Scan for the cell matching the given text and deliver its (X, Y) coordinate at center. 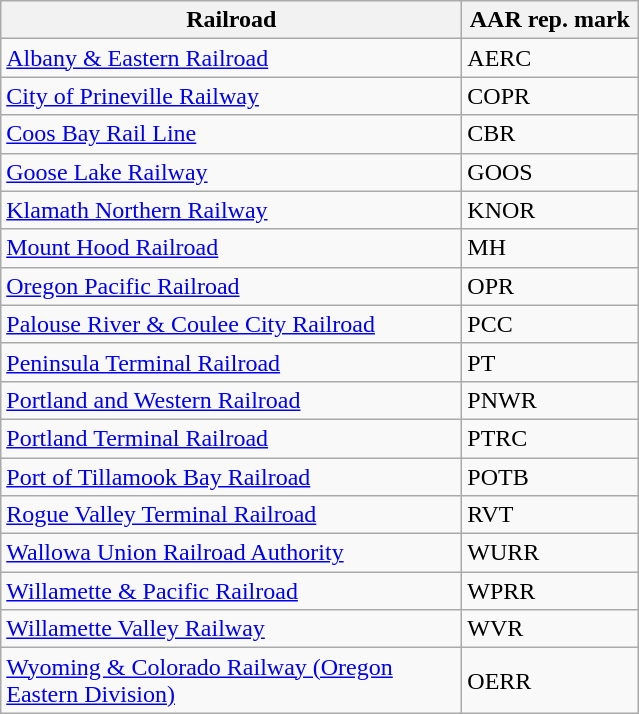
GOOS (550, 172)
PTRC (550, 438)
WPRR (550, 591)
CBR (550, 134)
WURR (550, 553)
Willamette Valley Railway (232, 629)
PNWR (550, 400)
Wallowa Union Railroad Authority (232, 553)
Albany & Eastern Railroad (232, 58)
POTB (550, 477)
Mount Hood Railroad (232, 248)
Oregon Pacific Railroad (232, 286)
Peninsula Terminal Railroad (232, 362)
Klamath Northern Railway (232, 210)
Portland Terminal Railroad (232, 438)
PT (550, 362)
KNOR (550, 210)
Coos Bay Rail Line (232, 134)
OERR (550, 680)
AAR rep. mark (550, 20)
Palouse River & Coulee City Railroad (232, 324)
Port of Tillamook Bay Railroad (232, 477)
City of Prineville Railway (232, 96)
Portland and Western Railroad (232, 400)
Wyoming & Colorado Railway (Oregon Eastern Division) (232, 680)
WVR (550, 629)
MH (550, 248)
PCC (550, 324)
RVT (550, 515)
COPR (550, 96)
OPR (550, 286)
Willamette & Pacific Railroad (232, 591)
Rogue Valley Terminal Railroad (232, 515)
Railroad (232, 20)
Goose Lake Railway (232, 172)
AERC (550, 58)
